Scan for the cell matching the given text and deliver its (x, y) coordinate at center. 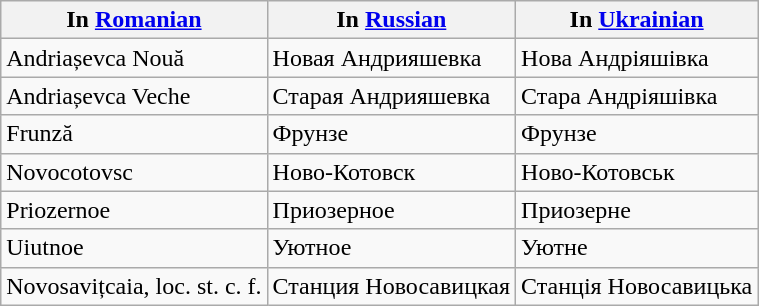
Новая Андрияшевка (391, 58)
Andriașevca Veche (134, 96)
In Ukrainian (637, 20)
Старая Андрияшевка (391, 96)
Frunză (134, 134)
Станция Новосавицкая (391, 286)
Novocotovsc (134, 172)
Приозерне (637, 210)
Станція Новосавицька (637, 286)
In Russian (391, 20)
Novosavițcaia, loc. st. c. f. (134, 286)
Priozernoe (134, 210)
Ново-Котовськ (637, 172)
In Romanian (134, 20)
Уютне (637, 248)
Нова Андріяшівка (637, 58)
Ново-Котовск (391, 172)
Уютное (391, 248)
Приозерное (391, 210)
Uiutnoe (134, 248)
Стара Андріяшівка (637, 96)
Andriașevca Nouă (134, 58)
